Provide the [x, y] coordinate of the cell's center where the given text is located.  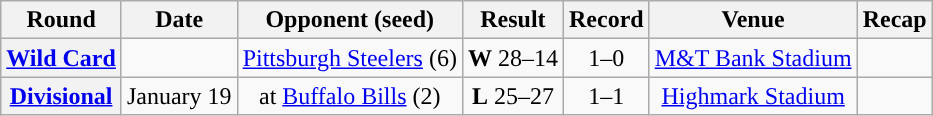
W 28–14 [512, 58]
Divisional [62, 96]
Venue [753, 20]
Highmark Stadium [753, 96]
Wild Card [62, 58]
Record [606, 20]
1–0 [606, 58]
L 25–27 [512, 96]
January 19 [179, 96]
Date [179, 20]
Round [62, 20]
at Buffalo Bills (2) [350, 96]
M&T Bank Stadium [753, 58]
Pittsburgh Steelers (6) [350, 58]
Opponent (seed) [350, 20]
Result [512, 20]
Recap [894, 20]
1–1 [606, 96]
